Return [x, y] of the center of cell containing provided text 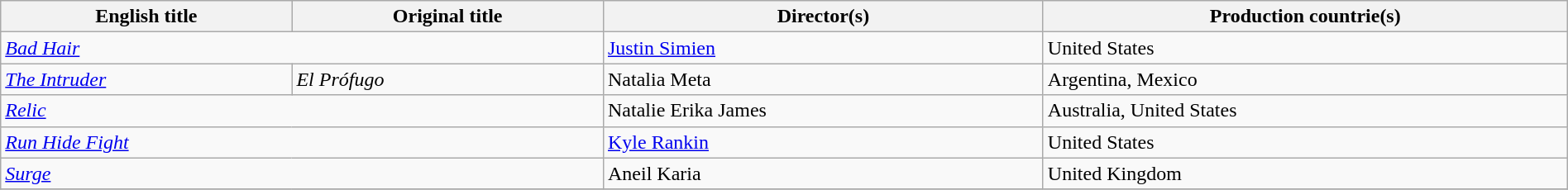
Relic [303, 111]
Natalie Erika James [823, 111]
United Kingdom [1305, 173]
Production countrie(s) [1305, 17]
Justin Simien [823, 48]
Australia, United States [1305, 111]
Kyle Rankin [823, 142]
The Intruder [146, 79]
Run Hide Fight [303, 142]
El Prófugo [448, 79]
Argentina, Mexico [1305, 79]
Original title [448, 17]
Surge [303, 173]
English title [146, 17]
Director(s) [823, 17]
Natalia Meta [823, 79]
Aneil Karia [823, 173]
Bad Hair [303, 48]
